Extract the (X, Y) coordinate from the center of the cell holding the provided text.  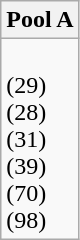
(29) (28) (31) (39) (70) (98) (40, 139)
Pool A (40, 20)
